Detect which cell encompasses the target text, then output its [X, Y] center coordinate. 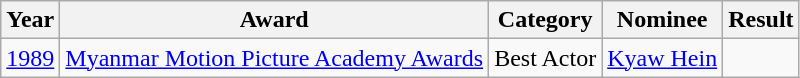
Myanmar Motion Picture Academy Awards [274, 58]
Best Actor [546, 58]
Kyaw Hein [662, 58]
1989 [30, 58]
Category [546, 20]
Year [30, 20]
Award [274, 20]
Nominee [662, 20]
Result [761, 20]
